Extract the [X, Y] coordinate from the center of the cell holding the provided text.  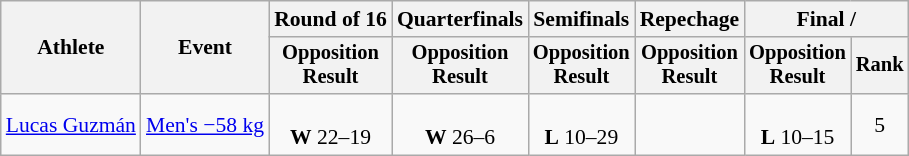
5 [880, 124]
Event [205, 48]
Men's −58 kg [205, 124]
Rank [880, 66]
L 10–15 [798, 124]
Quarterfinals [460, 19]
Semifinals [582, 19]
Repechage [690, 19]
W 26–6 [460, 124]
Round of 16 [330, 19]
W 22–19 [330, 124]
Lucas Guzmán [71, 124]
Athlete [71, 48]
Final / [826, 19]
L 10–29 [582, 124]
